Find where the given text appears and provide that cell's center as [X, Y] coordinate. 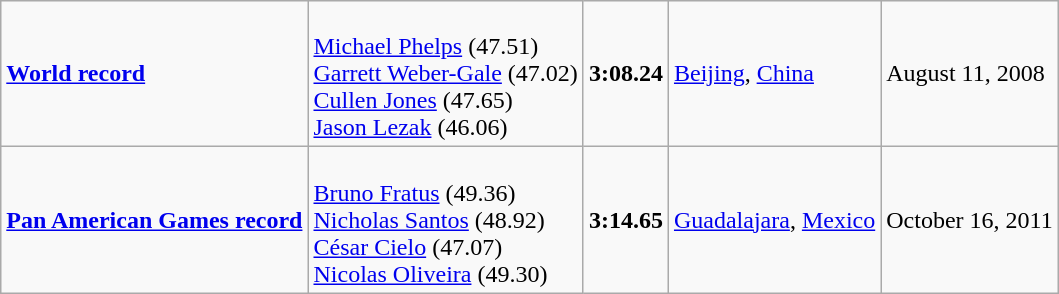
Bruno Fratus (49.36)Nicholas Santos (48.92)César Cielo (47.07)Nicolas Oliveira (49.30) [446, 220]
3:08.24 [626, 74]
Beijing, China [774, 74]
August 11, 2008 [970, 74]
October 16, 2011 [970, 220]
Pan American Games record [154, 220]
3:14.65 [626, 220]
Michael Phelps (47.51)Garrett Weber-Gale (47.02)Cullen Jones (47.65)Jason Lezak (46.06) [446, 74]
World record [154, 74]
Guadalajara, Mexico [774, 220]
